Find where the given text appears and provide that cell's center as (x, y) coordinate. 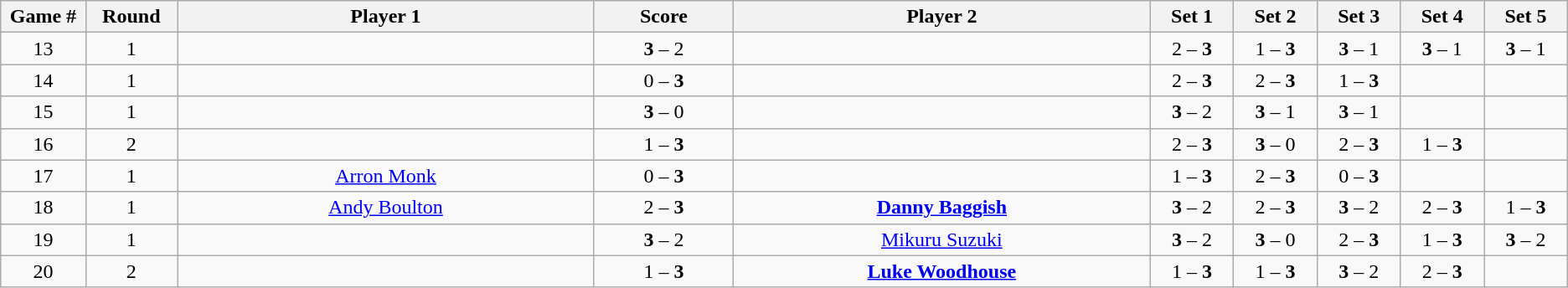
Set 3 (1359, 17)
Player 1 (386, 17)
Set 1 (1192, 17)
20 (44, 271)
15 (44, 112)
Set 2 (1276, 17)
Player 2 (941, 17)
Score (663, 17)
17 (44, 176)
13 (44, 49)
Round (131, 17)
Luke Woodhouse (941, 271)
Game # (44, 17)
18 (44, 208)
16 (44, 144)
Danny Baggish (941, 208)
14 (44, 80)
Set 4 (1442, 17)
Mikuru Suzuki (941, 239)
19 (44, 239)
Arron Monk (386, 176)
Set 5 (1526, 17)
Andy Boulton (386, 208)
